Capture the cell that displays the provided text and extract its (x, y) central coordinate. 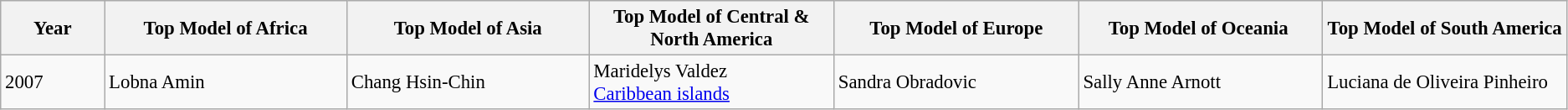
2007 (53, 82)
Maridelys Valdez Caribbean islands (711, 82)
Top Model of Africa (226, 29)
Top Model of South America (1445, 29)
Year (53, 29)
Sally Anne Arnott (1201, 82)
Top Model of Asia (468, 29)
Luciana de Oliveira Pinheiro (1445, 82)
Sandra Obradovic (956, 82)
Lobna Amin (226, 82)
Top Model of Central & North America (711, 29)
Top Model of Europe (956, 29)
Top Model of Oceania (1201, 29)
Chang Hsin-Chin (468, 82)
